Find where the given text appears and provide that cell's center as (X, Y) coordinate. 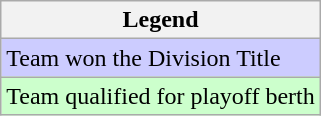
Team qualified for playoff berth (161, 96)
Team won the Division Title (161, 58)
Legend (161, 20)
